Return the (x, y) coordinate for the center point of the cell that contains the specified text.  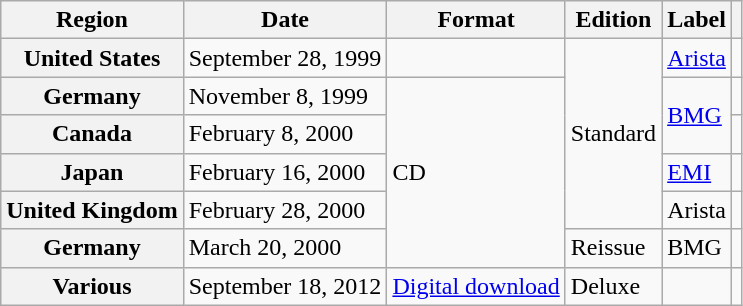
February 8, 2000 (285, 134)
United States (92, 58)
Various (92, 286)
February 16, 2000 (285, 172)
March 20, 2000 (285, 248)
Deluxe (613, 286)
Date (285, 20)
February 28, 2000 (285, 210)
Format (476, 20)
Reissue (613, 248)
EMI (697, 172)
September 28, 1999 (285, 58)
CD (476, 172)
United Kingdom (92, 210)
November 8, 1999 (285, 96)
Canada (92, 134)
Japan (92, 172)
September 18, 2012 (285, 286)
Standard (613, 134)
Edition (613, 20)
Region (92, 20)
Digital download (476, 286)
Label (697, 20)
